Detect which cell encompasses the target text, then output its [x, y] center coordinate. 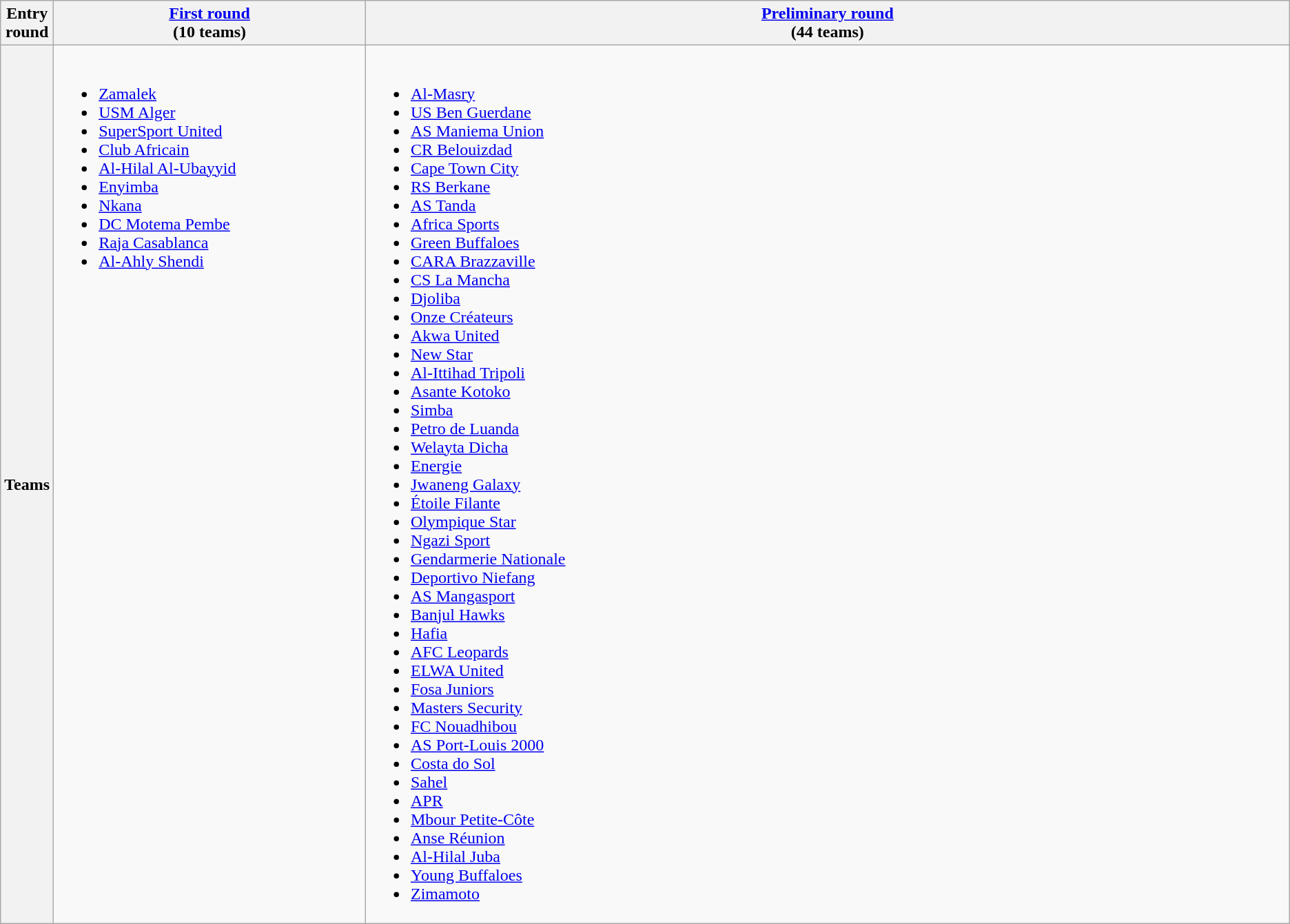
Preliminary round(44 teams) [827, 23]
Entry round [28, 23]
Zamalek USM Alger SuperSport United Club Africain Al-Hilal Al-Ubayyid Enyimba Nkana DC Motema Pembe Raja Casablanca Al-Ahly Shendi [209, 484]
First round(10 teams) [209, 23]
Teams [28, 484]
